Capture the cell that displays the provided text and extract its [X, Y] central coordinate. 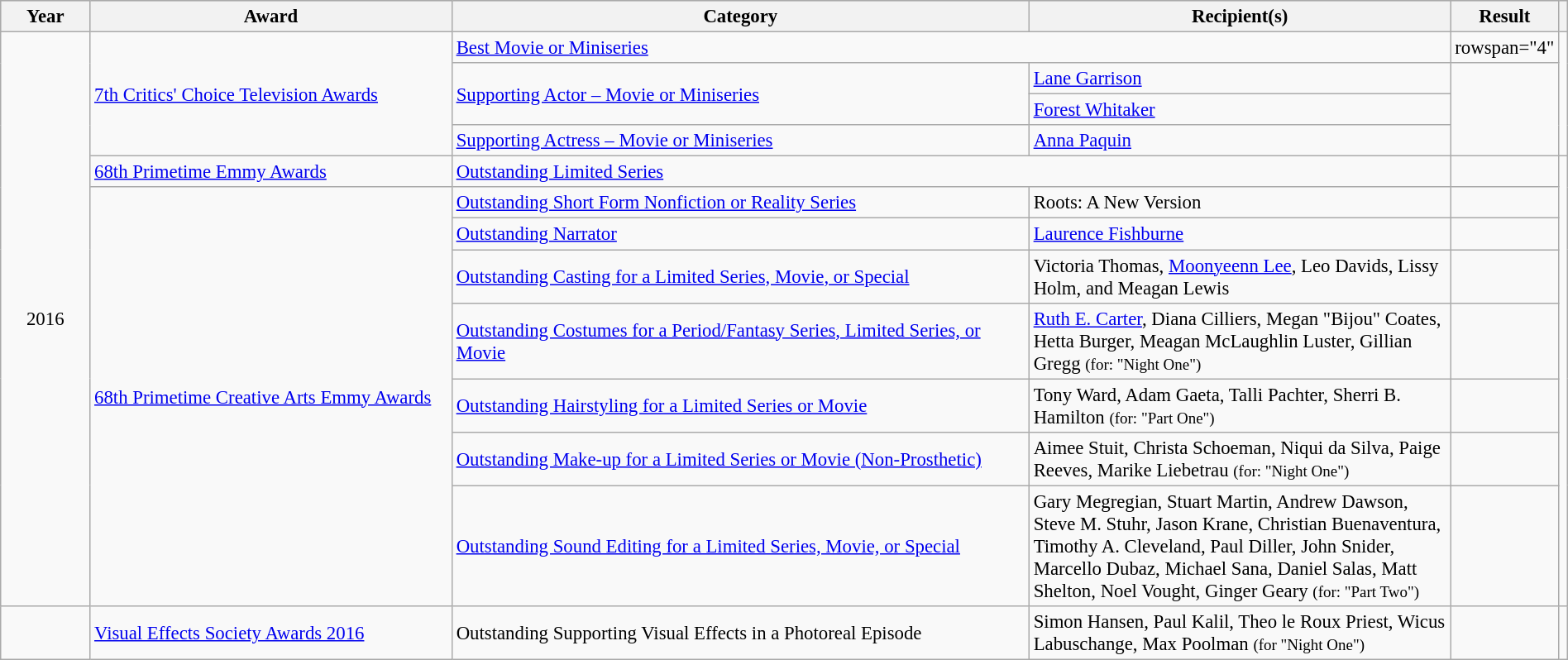
Recipient(s) [1240, 17]
Ruth E. Carter, Diana Cilliers, Megan "Bijou" Coates, Hetta Burger, Meagan McLaughlin Luster, Gillian Gregg (for: "Night One") [1240, 341]
Best Movie or Miniseries [951, 48]
Outstanding Make-up for a Limited Series or Movie (Non-Prosthetic) [740, 458]
Forest Whitaker [1240, 110]
68th Primetime Emmy Awards [271, 172]
Tony Ward, Adam Gaeta, Talli Pachter, Sherri B. Hamilton (for: "Part One") [1240, 405]
Result [1505, 17]
Outstanding Limited Series [951, 172]
Outstanding Supporting Visual Effects in a Photoreal Episode [740, 634]
Simon Hansen, Paul Kalil, Theo le Roux Priest, Wicus Labuschange, Max Poolman (for "Night One") [1240, 634]
Outstanding Sound Editing for a Limited Series, Movie, or Special [740, 546]
Victoria Thomas, Moonyeenn Lee, Leo Davids, Lissy Holm, and Meagan Lewis [1240, 276]
Aimee Stuit, Christa Schoeman, Niqui da Silva, Paige Reeves, Marike Liebetrau (for: "Night One") [1240, 458]
Outstanding Costumes for a Period/Fantasy Series, Limited Series, or Movie [740, 341]
Award [271, 17]
Supporting Actor – Movie or Miniseries [740, 94]
Visual Effects Society Awards 2016 [271, 634]
Category [740, 17]
2016 [45, 319]
68th Primetime Creative Arts Emmy Awards [271, 396]
Year [45, 17]
Outstanding Narrator [740, 234]
Outstanding Short Form Nonfiction or Reality Series [740, 203]
Roots: A New Version [1240, 203]
Supporting Actress – Movie or Miniseries [740, 141]
Lane Garrison [1240, 79]
Anna Paquin [1240, 141]
Outstanding Casting for a Limited Series, Movie, or Special [740, 276]
7th Critics' Choice Television Awards [271, 94]
Laurence Fishburne [1240, 234]
rowspan="4" [1505, 48]
Outstanding Hairstyling for a Limited Series or Movie [740, 405]
